From the cell containing the given text, extract its center point as [x, y] coordinate. 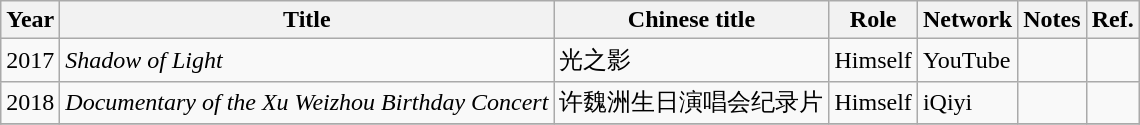
光之影 [692, 60]
2017 [30, 60]
Shadow of Light [307, 60]
Ref. [1112, 20]
Role [873, 20]
Year [30, 20]
Network [967, 20]
2018 [30, 102]
Notes [1052, 20]
iQiyi [967, 102]
Chinese title [692, 20]
Documentary of the Xu Weizhou Birthday Concert [307, 102]
许魏洲生日演唱会纪录片 [692, 102]
Title [307, 20]
YouTube [967, 60]
